For the text-containing cell, return its midpoint in [x, y] coordinate format. 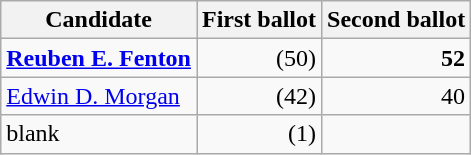
Edwin D. Morgan [99, 96]
Candidate [99, 20]
(50) [258, 58]
52 [396, 58]
40 [396, 96]
Second ballot [396, 20]
(42) [258, 96]
(1) [258, 134]
Reuben E. Fenton [99, 58]
blank [99, 134]
First ballot [258, 20]
